Output the (x, y) coordinate of the center of the cell containing the given text.  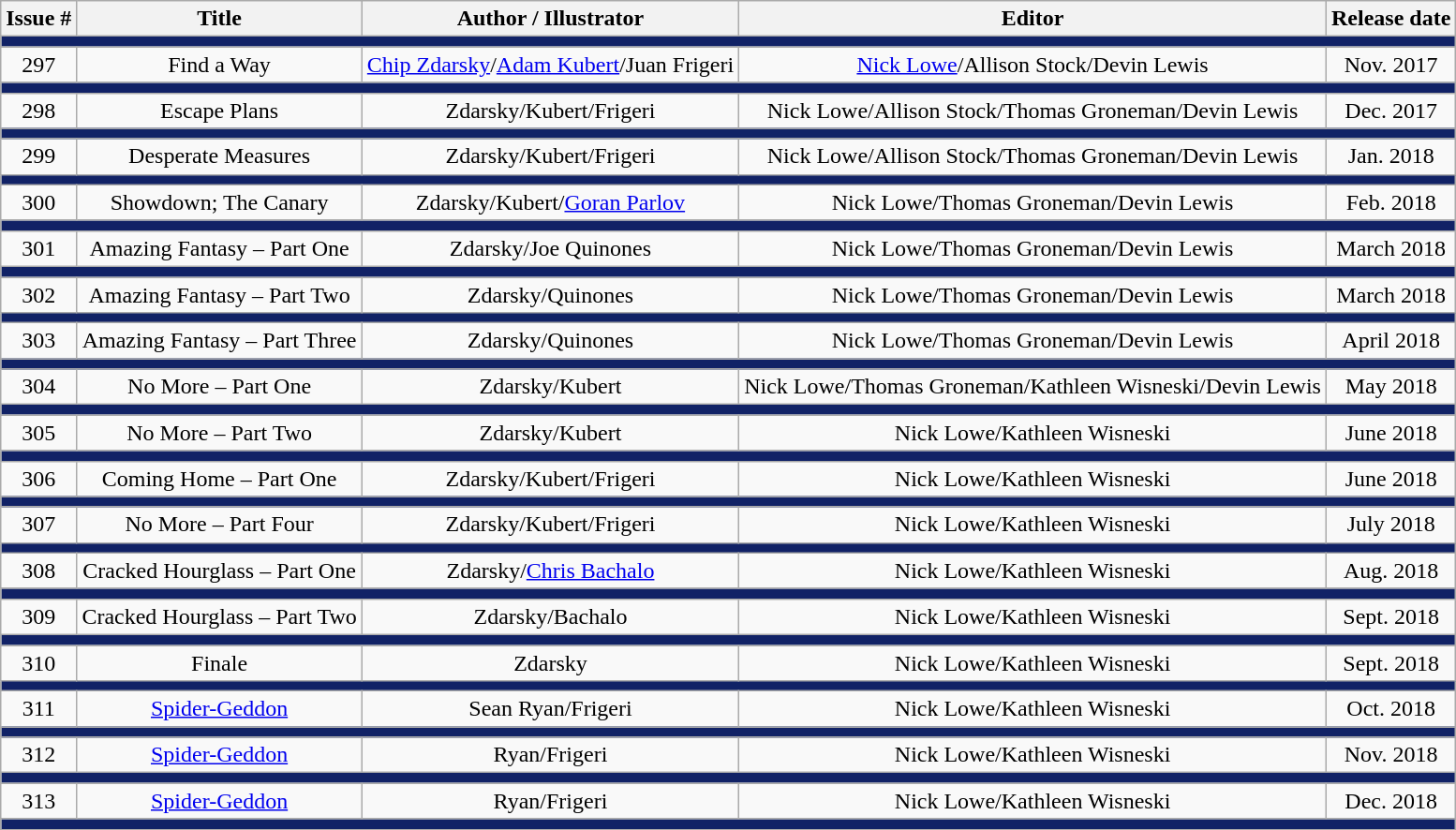
No More – Part Two (219, 433)
April 2018 (1390, 341)
Feb. 2018 (1390, 202)
Dec. 2017 (1390, 111)
No More – Part Four (219, 525)
310 (39, 662)
Find a Way (219, 65)
Nov. 2018 (1390, 755)
Issue # (39, 19)
Chip Zdarsky/Adam Kubert/Juan Frigeri (550, 65)
Dec. 2018 (1390, 801)
Cracked Hourglass – Part One (219, 571)
Aug. 2018 (1390, 571)
Nick Lowe/Thomas Groneman/Kathleen Wisneski/Devin Lewis (1033, 387)
Jan. 2018 (1390, 156)
Title (219, 19)
July 2018 (1390, 525)
298 (39, 111)
Coming Home – Part One (219, 479)
305 (39, 433)
Amazing Fantasy – Part Three (219, 341)
299 (39, 156)
Release date (1390, 19)
Finale (219, 662)
313 (39, 801)
Author / Illustrator (550, 19)
Editor (1033, 19)
Zdarsky/Joe Quinones (550, 248)
297 (39, 65)
Desperate Measures (219, 156)
May 2018 (1390, 387)
307 (39, 525)
312 (39, 755)
311 (39, 709)
309 (39, 616)
Sean Ryan/Frigeri (550, 709)
Amazing Fantasy – Part Two (219, 295)
303 (39, 341)
308 (39, 571)
Amazing Fantasy – Part One (219, 248)
Escape Plans (219, 111)
Zdarsky/Kubert/Goran Parlov (550, 202)
Nick Lowe/Allison Stock/Devin Lewis (1033, 65)
301 (39, 248)
Showdown; The Canary (219, 202)
302 (39, 295)
306 (39, 479)
Zdarsky/Bachalo (550, 616)
Zdarsky (550, 662)
Zdarsky/Chris Bachalo (550, 571)
Cracked Hourglass – Part Two (219, 616)
304 (39, 387)
Oct. 2018 (1390, 709)
No More – Part One (219, 387)
300 (39, 202)
Nov. 2017 (1390, 65)
